Return the [X, Y] coordinate for the center point of the cell that contains the specified text.  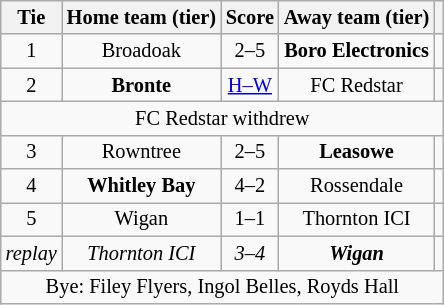
FC Redstar withdrew [222, 118]
1 [32, 51]
Boro Electronics [356, 51]
FC Redstar [356, 85]
1–1 [250, 219]
3 [32, 152]
Away team (tier) [356, 17]
Score [250, 17]
Rowntree [142, 152]
4 [32, 186]
Leasowe [356, 152]
Bronte [142, 85]
5 [32, 219]
Broadoak [142, 51]
3–4 [250, 253]
2 [32, 85]
Tie [32, 17]
Home team (tier) [142, 17]
Rossendale [356, 186]
H–W [250, 85]
4–2 [250, 186]
replay [32, 253]
Whitley Bay [142, 186]
Bye: Filey Flyers, Ingol Belles, Royds Hall [222, 287]
